Return (x, y) of the center of cell containing provided text 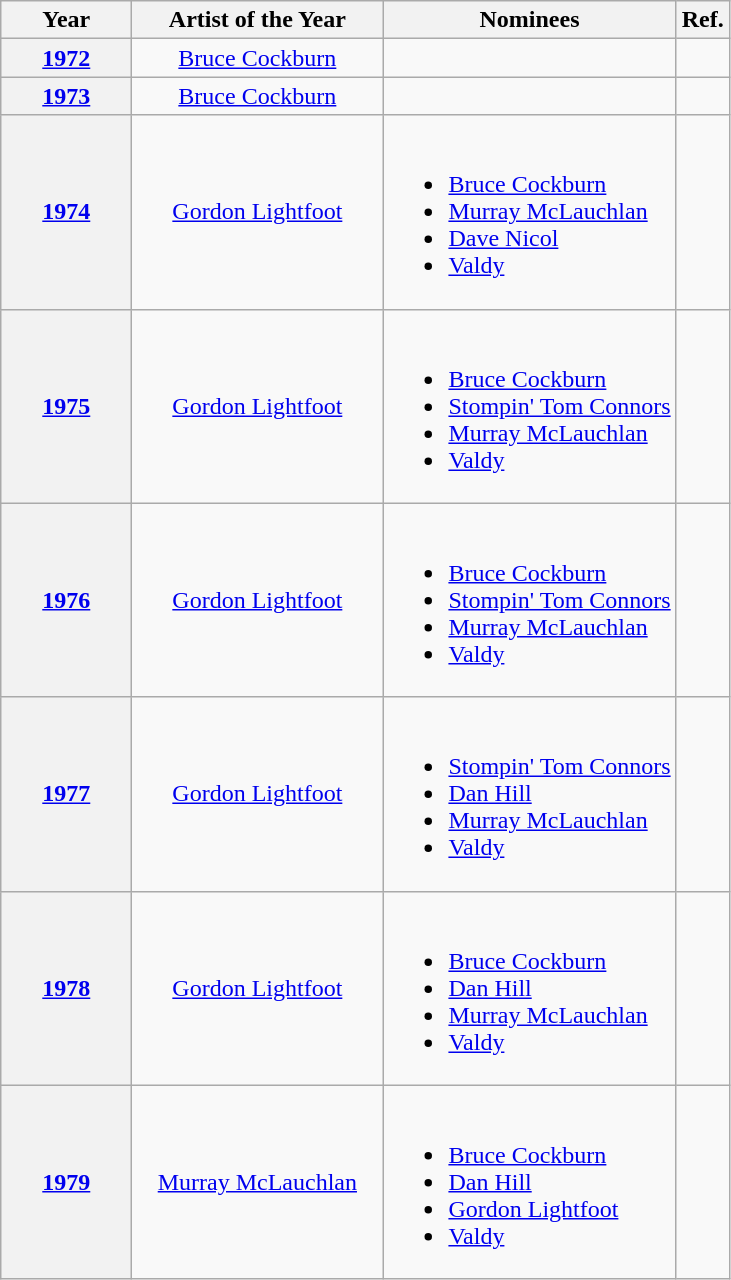
Bruce CockburnDan HillMurray McLauchlanValdy (530, 988)
Stompin' Tom ConnorsDan HillMurray McLauchlanValdy (530, 794)
1972 (66, 58)
1975 (66, 406)
1977 (66, 794)
1973 (66, 96)
Year (66, 20)
Murray McLauchlan (258, 1182)
1979 (66, 1182)
Bruce CockburnDan HillGordon LightfootValdy (530, 1182)
1978 (66, 988)
Bruce CockburnMurray McLauchlanDave NicolValdy (530, 212)
Nominees (530, 20)
Artist of the Year (258, 20)
1974 (66, 212)
1976 (66, 600)
Ref. (702, 20)
